Capture the cell that displays the provided text and extract its [x, y] central coordinate. 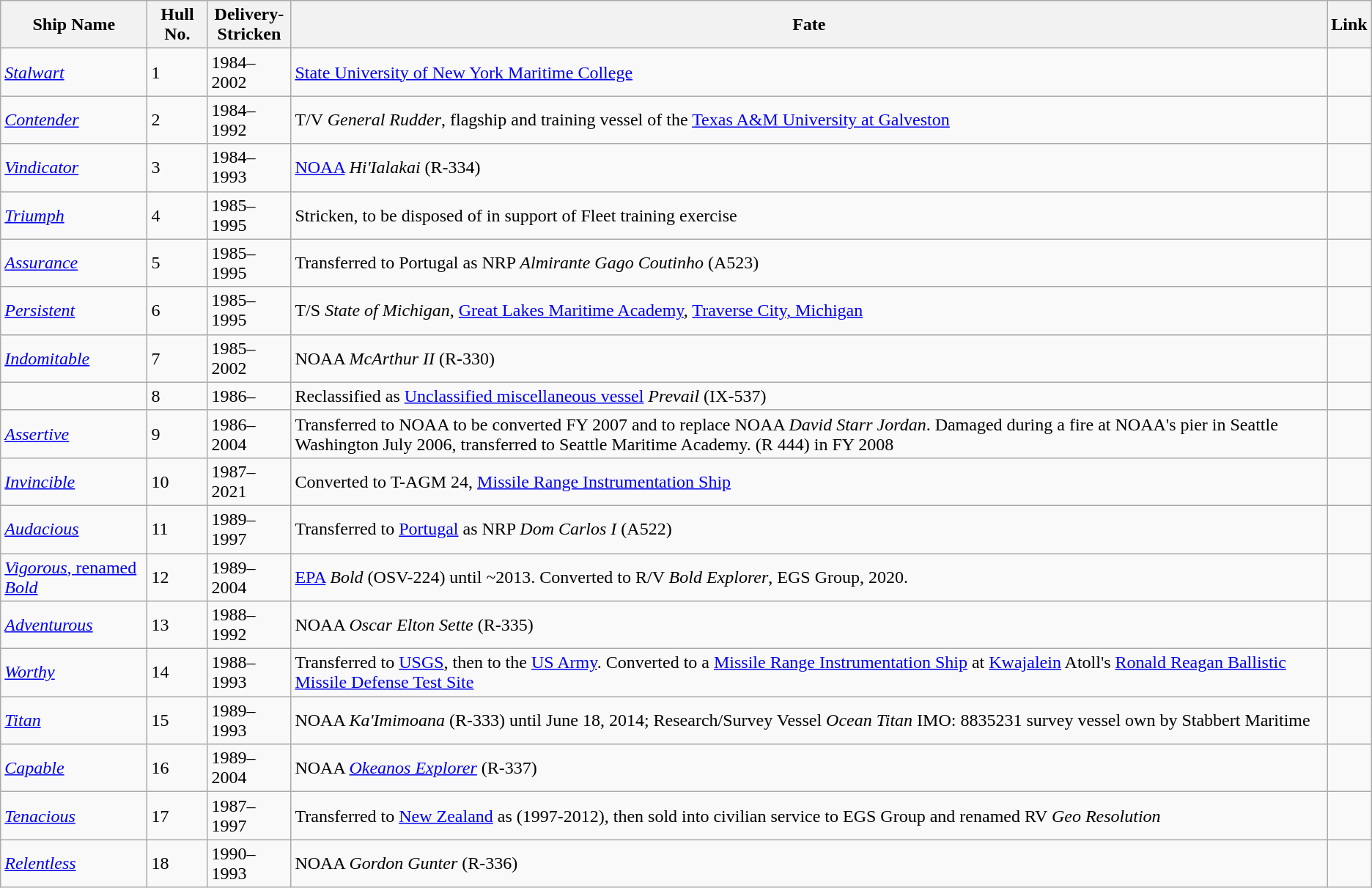
NOAA Hi'Ialakai (R-334) [809, 167]
State University of New York Maritime College [809, 72]
13 [177, 625]
Audacious [74, 529]
Ship Name [74, 25]
T/S State of Michigan, Great Lakes Maritime Academy, Traverse City, Michigan [809, 311]
16 [177, 768]
NOAA Ka'Imimoana (R-333) until June 18, 2014; Research/Survey Vessel Ocean Titan IMO: 8835231 survey vessel own by Stabbert Maritime [809, 720]
Converted to T-AGM 24, Missile Range Instrumentation Ship [809, 481]
9 [177, 434]
1 [177, 72]
Adventurous [74, 625]
7 [177, 358]
Stricken, to be disposed of in support of Fleet training exercise [809, 216]
14 [177, 673]
T/V General Rudder, flagship and training vessel of the Texas A&M University at Galveston [809, 120]
NOAA Gordon Gunter (R-336) [809, 864]
Link [1349, 25]
18 [177, 864]
Assertive [74, 434]
1984–1993 [249, 167]
Triumph [74, 216]
Transferred to New Zealand as (1997-2012), then sold into civilian service to EGS Group and renamed RV Geo Resolution [809, 815]
1986– [249, 396]
10 [177, 481]
1987–2021 [249, 481]
Titan [74, 720]
17 [177, 815]
3 [177, 167]
Worthy [74, 673]
1987–1997 [249, 815]
Invincible [74, 481]
1989–1997 [249, 529]
1984–1992 [249, 120]
1986–2004 [249, 434]
Persistent [74, 311]
Fate [809, 25]
Hull No. [177, 25]
Indomitable [74, 358]
1985–2002 [249, 358]
Vigorous, renamed Bold [74, 576]
Assurance [74, 263]
Transferred to Portugal as NRP Dom Carlos I (A522) [809, 529]
2 [177, 120]
15 [177, 720]
1990–1993 [249, 864]
Relentless [74, 864]
Transferred to Portugal as NRP Almirante Gago Coutinho (A523) [809, 263]
Tenacious [74, 815]
5 [177, 263]
8 [177, 396]
4 [177, 216]
Capable [74, 768]
1984–2002 [249, 72]
Vindicator [74, 167]
Contender [74, 120]
NOAA Oscar Elton Sette (R-335) [809, 625]
Reclassified as Unclassified miscellaneous vessel Prevail (IX-537) [809, 396]
1988–1993 [249, 673]
NOAA Okeanos Explorer (R-337) [809, 768]
EPA Bold (OSV-224) until ~2013. Converted to R/V Bold Explorer, EGS Group, 2020. [809, 576]
1988–1992 [249, 625]
NOAA McArthur II (R-330) [809, 358]
1989–1993 [249, 720]
Delivery-Stricken [249, 25]
12 [177, 576]
Stalwart [74, 72]
11 [177, 529]
6 [177, 311]
